Extract the (X, Y) coordinate from the center of the cell holding the provided text.  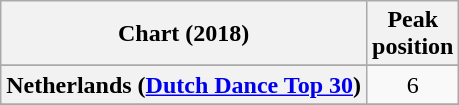
Peakposition (413, 34)
Chart (2018) (184, 34)
Netherlands (Dutch Dance Top 30) (184, 85)
6 (413, 85)
